Locate the cell with the specified text and output its [x, y] center coordinate. 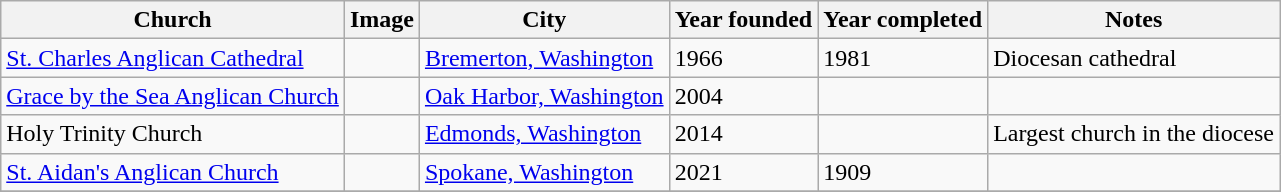
Year completed [903, 20]
1966 [744, 58]
Image [382, 20]
Notes [1134, 20]
St. Charles Anglican Cathedral [173, 58]
St. Aidan's Anglican Church [173, 172]
Holy Trinity Church [173, 134]
Church [173, 20]
Oak Harbor, Washington [544, 96]
2004 [744, 96]
Bremerton, Washington [544, 58]
Year founded [744, 20]
Diocesan cathedral [1134, 58]
1909 [903, 172]
Spokane, Washington [544, 172]
1981 [903, 58]
Edmonds, Washington [544, 134]
Largest church in the diocese [1134, 134]
City [544, 20]
2021 [744, 172]
2014 [744, 134]
Grace by the Sea Anglican Church [173, 96]
